Detect which cell encompasses the target text, then output its [x, y] center coordinate. 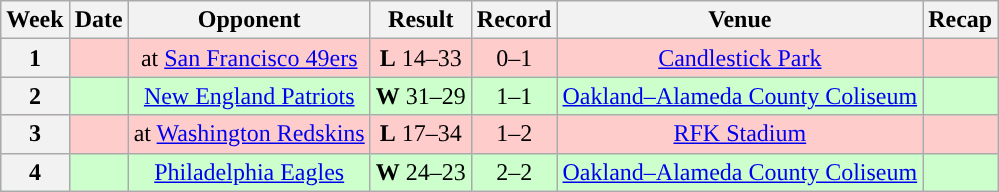
4 [35, 172]
0–1 [514, 58]
Record [514, 20]
W 24–23 [420, 172]
Philadelphia Eagles [249, 172]
1–2 [514, 134]
Recap [960, 20]
Opponent [249, 20]
W 31–29 [420, 96]
at San Francisco 49ers [249, 58]
1–1 [514, 96]
3 [35, 134]
New England Patriots [249, 96]
Date [98, 20]
RFK Stadium [740, 134]
1 [35, 58]
Result [420, 20]
2 [35, 96]
Week [35, 20]
L 14–33 [420, 58]
at Washington Redskins [249, 134]
Candlestick Park [740, 58]
2–2 [514, 172]
Venue [740, 20]
L 17–34 [420, 134]
